Return [x, y] of the center of cell containing provided text 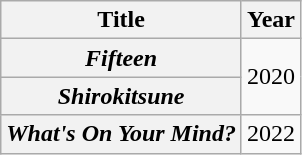
Year [270, 20]
2020 [270, 77]
Title [122, 20]
Fifteen [122, 58]
2022 [270, 134]
What's On Your Mind? [122, 134]
Shirokitsune [122, 96]
